Extract the [x, y] coordinate from the center of the cell holding the provided text.  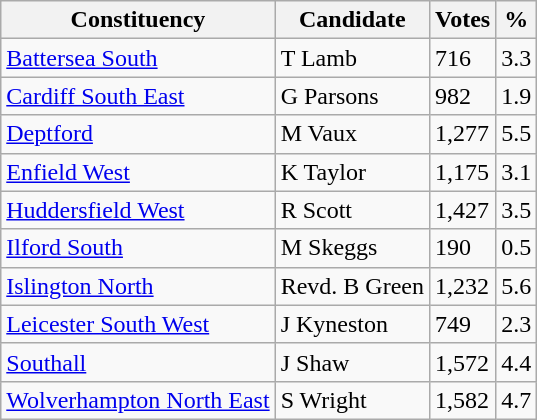
749 [463, 324]
4.7 [516, 400]
2.3 [516, 324]
J Kyneston [352, 324]
3.1 [516, 172]
1,582 [463, 400]
Revd. B Green [352, 286]
1,232 [463, 286]
% [516, 20]
Candidate [352, 20]
J Shaw [352, 362]
Constituency [138, 20]
Leicester South West [138, 324]
S Wright [352, 400]
0.5 [516, 248]
Votes [463, 20]
M Skeggs [352, 248]
5.5 [516, 134]
1,175 [463, 172]
3.5 [516, 210]
M Vaux [352, 134]
Battersea South [138, 58]
1.9 [516, 96]
T Lamb [352, 58]
Enfield West [138, 172]
Cardiff South East [138, 96]
5.6 [516, 286]
Deptford [138, 134]
3.3 [516, 58]
Wolverhampton North East [138, 400]
Huddersfield West [138, 210]
982 [463, 96]
K Taylor [352, 172]
1,427 [463, 210]
G Parsons [352, 96]
Islington North [138, 286]
Ilford South [138, 248]
190 [463, 248]
716 [463, 58]
4.4 [516, 362]
1,572 [463, 362]
R Scott [352, 210]
1,277 [463, 134]
Southall [138, 362]
